Locate the cell with the specified text and output its (x, y) center coordinate. 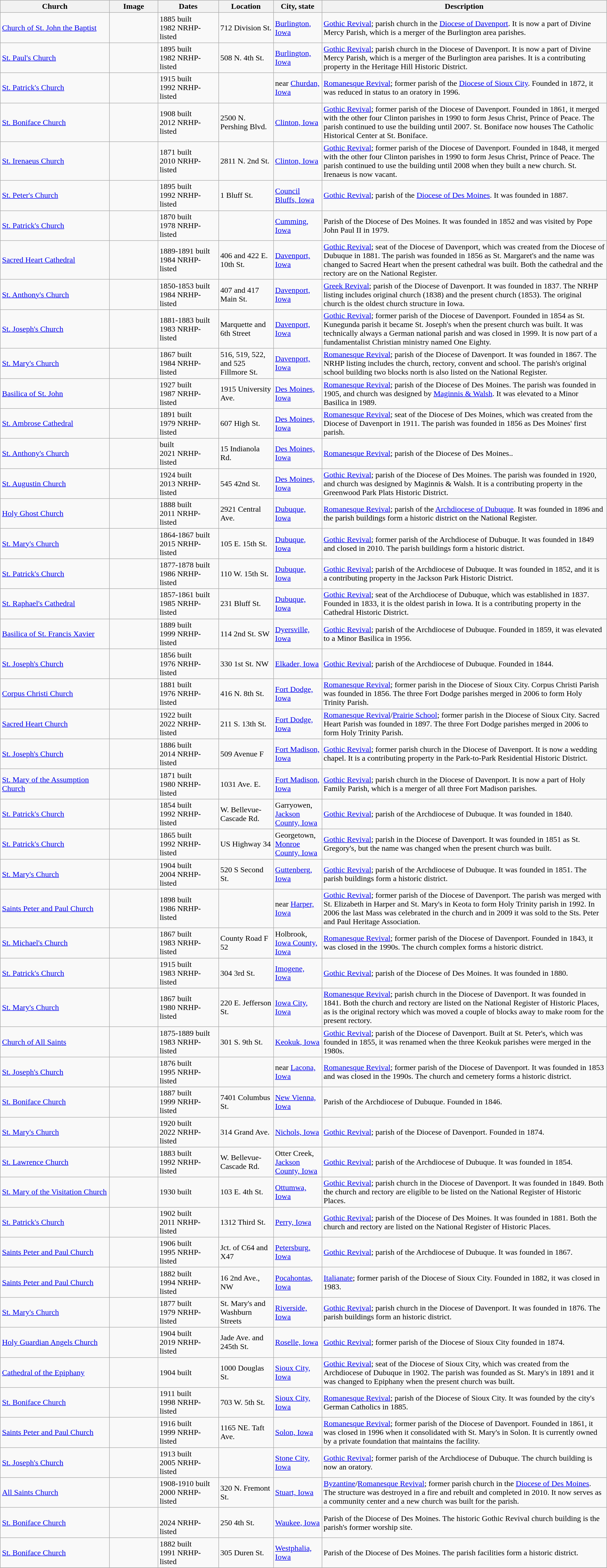
Parish of the Diocese of Des Moines. The parish facilities form a historic district. (464, 1553)
Gothic Revival; parish of the Archdiocese of Dubuque. It was founded in 1854. (464, 1162)
Iowa City, Iowa (298, 1008)
Ottumwa, Iowa (298, 1192)
1887 built1999 NRHP-listed (188, 1102)
1875-1889 built1983 NRHP-listed (188, 1042)
1908 built2012 NRHP-listed (188, 122)
Description (464, 7)
St. Mary of the Assumption Church (55, 784)
1889 built1999 NRHP-listed (188, 634)
Cathedral of the Epiphany (55, 1373)
Jct. of C64 and X47 (246, 1252)
1904 built (188, 1373)
105 E. 15th St. (246, 544)
near Harper, Iowa (298, 908)
Keokuk, Iowa (298, 1042)
407 and 417 Main St. (246, 294)
114 2nd St. SW (246, 634)
509 Avenue F (246, 754)
Nichols, Iowa (298, 1132)
1891 built1979 NRHP-listed (188, 424)
near Lacona, Iowa (298, 1072)
1904 built2019 NRHP-listed (188, 1342)
Westphalia, Iowa (298, 1553)
1854 built1992 NRHP-listed (188, 814)
Perry, Iowa (298, 1222)
1877 built1979 NRHP-listed (188, 1312)
2921 Central Ave. (246, 514)
2500 N. Pershing Blvd. (246, 122)
1915 built1983 NRHP-listed (188, 973)
1913 built2005 NRHP-listed (188, 1463)
1920 built2022 NRHP-listed (188, 1132)
US Highway 34 (246, 844)
1865 built1992 NRHP-listed (188, 844)
211 S. 13th St. (246, 724)
Sacred Heart Cathedral (55, 260)
Church (55, 7)
Gothic Revival; former parish of the Archdiocese of Dubuque. The church building is now an oratory. (464, 1463)
1927 built1987 NRHP-listed (188, 394)
Holy Ghost Church (55, 514)
Gothic Revival; parish of the Diocese of Davenport. Founded in 1874. (464, 1132)
1031 Ave. E. (246, 784)
305 Duren St. (246, 1553)
Gothic Revival; parish of the Archdiocese of Dubuque. It was founded in 1867. (464, 1252)
1895 built1982 NRHP-listed (188, 58)
New Vienna, Iowa (298, 1102)
1888 built2011 NRHP-listed (188, 514)
304 3rd St. (246, 973)
1908-1910 built2000 NRHP-listed (188, 1493)
607 High St. (246, 424)
Imogene, Iowa (298, 973)
Gothic Revival; former parish of the Diocese of Sioux City founded in 1874. (464, 1342)
2024 NRHP-listed (188, 1523)
Solon, Iowa (298, 1433)
Corpus Christi Church (55, 694)
Cumming, Iowa (298, 225)
1165 NE. Taft Ave. (246, 1433)
Waukee, Iowa (298, 1523)
Council Bluffs, Iowa (298, 195)
1871 built2010 NRHP-listed (188, 161)
Gothic Revival; parish church in the Diocese of Davenport. It was founded in 1876. The parish buildings form an historic district. (464, 1312)
City, state (298, 7)
Otter Creek, Jackson County, Iowa (298, 1162)
703 W. 5th St. (246, 1403)
near Churdan, Iowa (298, 88)
Basilica of St. Francis Xavier (55, 634)
1312 Third St. (246, 1222)
1876 built1995 NRHP-listed (188, 1072)
Elkader, Iowa (298, 664)
Parish of the Diocese of Des Moines. The historic Gothic Revival church building is the parish's former worship site. (464, 1523)
1 Bluff St. (246, 195)
Parish of the Archdiocese of Dubuque. Founded in 1846. (464, 1102)
St. Mary of the Visitation Church (55, 1192)
Dates (188, 7)
1882 built1994 NRHP-listed (188, 1282)
250 4th St. (246, 1523)
1898 built1986 NRHP-listed (188, 908)
1864-1867 built2015 NRHP-listed (188, 544)
Basilica of St. John (55, 394)
508 N. 4th St. (246, 58)
110 W. 15th St. (246, 574)
1930 built (188, 1192)
Holbrook, Iowa County, Iowa (298, 943)
1915 built1992 NRHP-listed (188, 88)
St. Lawrence Church (55, 1162)
1916 built1999 NRHP-listed (188, 1433)
Gothic Revival; parish of the Diocese of Des Moines. It was founded in 1880. (464, 973)
220 E. Jefferson St. (246, 1008)
1870 built1978 NRHP-listed (188, 225)
St. Michael's Church (55, 943)
built2021 NRHP-listed (188, 454)
1000 Douglas St. (246, 1373)
Georgetown, Monroe County, Iowa (298, 844)
1883 built1992 NRHP-listed (188, 1162)
520 S Second St. (246, 874)
Pocahontas, Iowa (298, 1282)
16 2nd Ave., NW (246, 1282)
1856 built1976 NRHP-listed (188, 664)
Romanesque Revival; parish of the Diocese of Des Moines.. (464, 454)
1889-1891 built1984 NRHP-listed (188, 260)
St. Paul's Church (55, 58)
1904 built2004 NRHP-listed (188, 874)
1915 University Ave. (246, 394)
St. Peter's Church (55, 195)
103 E. 4th St. (246, 1192)
Guttenberg, Iowa (298, 874)
7401 Columbus St. (246, 1102)
Marquette and 6th Street (246, 329)
Stuart, Iowa (298, 1493)
Gothic Revival; parish of the Archdiocese of Dubuque. Founded in 1859, it was elevated to a Minor Basilica in 1956. (464, 634)
Garryowen, Jackson County, Iowa (298, 814)
231 Bluff St. (246, 604)
1882 built1991 NRHP-listed (188, 1553)
516, 519, 522, and 525 Fillmore St. (246, 363)
1911 built1998 NRHP-listed (188, 1403)
Romanesque Revival; former parish of the Diocese of Sioux City. Founded in 1872, it was reduced in status to an oratory in 1996. (464, 88)
1885 built1982 NRHP-listed (188, 28)
2811 N. 2nd St. (246, 161)
Riverside, Iowa (298, 1312)
St. Augustin Church (55, 484)
Church of All Saints (55, 1042)
Parish of the Diocese of Des Moines. It was founded in 1852 and was visited by Pope John Paul II in 1979. (464, 225)
St. Ambrose Cathedral (55, 424)
301 S. 9th St. (246, 1042)
Church of St. John the Baptist (55, 28)
Holy Guardian Angels Church (55, 1342)
St. Mary's and Washburn Streets (246, 1312)
Image (134, 7)
1906 built1995 NRHP-listed (188, 1252)
15 Indianola Rd. (246, 454)
St. Irenaeus Church (55, 161)
Gothic Revival; parish of the Diocese of Des Moines. It was founded in 1887. (464, 195)
Italianate; former parish of the Diocese of Sioux City. Founded in 1882, it was closed in 1983. (464, 1282)
1867 built1984 NRHP-listed (188, 363)
1881 built1976 NRHP-listed (188, 694)
Gothic Revival; parish of the Archdiocese of Dubuque. It was founded in 1840. (464, 814)
1867 built1983 NRHP-listed (188, 943)
Gothic Revival; parish of the Archdiocese of Dubuque. It was founded in 1851. The parish buildings form a historic district. (464, 874)
1877-1878 built1986 NRHP-listed (188, 574)
Romanesque Revival; parish of the Diocese of Sioux City. It was founded by the city's German Catholics in 1885. (464, 1403)
1871 built1980 NRHP-listed (188, 784)
1922 built2022 NRHP-listed (188, 724)
712 Division St. (246, 28)
St. Raphael's Cathedral (55, 604)
Dyersville, Iowa (298, 634)
1895 built1992 NRHP-listed (188, 195)
545 42nd St. (246, 484)
1867 built1980 NRHP-listed (188, 1008)
330 1st St. NW (246, 664)
1886 built2014 NRHP-listed (188, 754)
406 and 422 E. 10th St. (246, 260)
Sacred Heart Church (55, 724)
Gothic Revival; parish of the Archdiocese of Dubuque. Founded in 1844. (464, 664)
1850-1853 built1984 NRHP-listed (188, 294)
320 N. Fremont St. (246, 1493)
Petersburg, Iowa (298, 1252)
1924 built2013 NRHP-listed (188, 484)
County Road F 52 (246, 943)
1902 built2011 NRHP-listed (188, 1222)
Location (246, 7)
1881-1883 built1983 NRHP-listed (188, 329)
1857-1861 built1985 NRHP-listed (188, 604)
All Saints Church (55, 1493)
314 Grand Ave. (246, 1132)
Jade Ave. and 245th St. (246, 1342)
Roselle, Iowa (298, 1342)
416 N. 8th St. (246, 694)
Stone City, Iowa (298, 1463)
